Provide the [X, Y] coordinate of the cell's center where the given text is located.  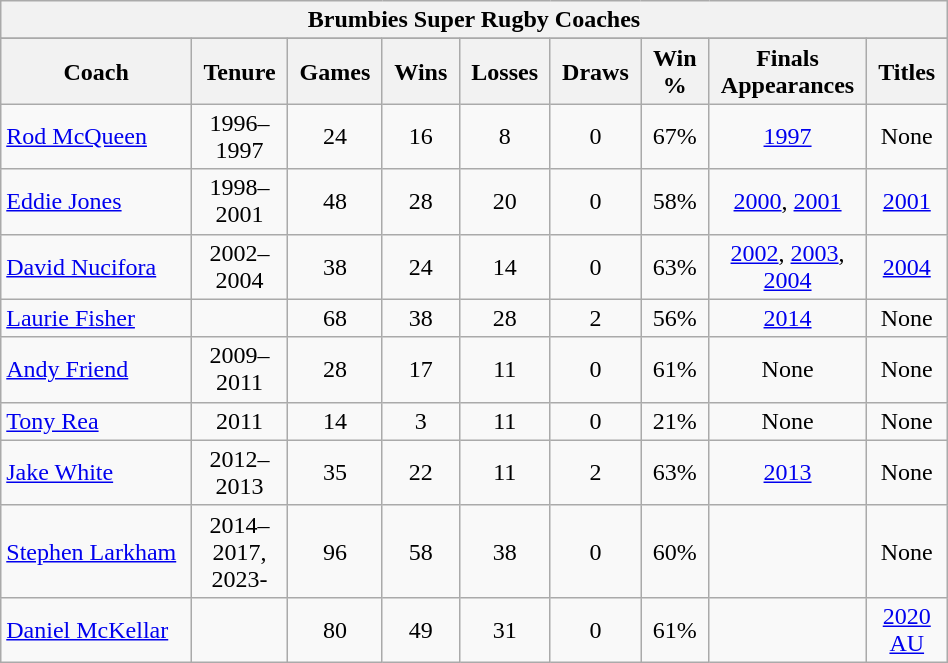
Coach [96, 72]
80 [336, 630]
2001 [906, 202]
Games [336, 72]
David Nucifora [96, 266]
58 [420, 551]
2012–2013 [239, 472]
2002–2004 [239, 266]
56% [675, 318]
67% [675, 136]
Draws [596, 72]
1998–2001 [239, 202]
60% [675, 551]
96 [336, 551]
2013 [788, 472]
17 [420, 370]
Losses [504, 72]
2011 [239, 421]
Tenure [239, 72]
Eddie Jones [96, 202]
Win % [675, 72]
2020 AU [906, 630]
Stephen Larkham [96, 551]
Titles [906, 72]
2004 [906, 266]
Andy Friend [96, 370]
Rod McQueen [96, 136]
31 [504, 630]
35 [336, 472]
2014 [788, 318]
49 [420, 630]
3 [420, 421]
1997 [788, 136]
Wins [420, 72]
8 [504, 136]
Finals Appearances [788, 72]
2009–2011 [239, 370]
21% [675, 421]
2014–2017, 2023- [239, 551]
58% [675, 202]
2000, 2001 [788, 202]
Daniel McKellar [96, 630]
Laurie Fisher [96, 318]
16 [420, 136]
1996–1997 [239, 136]
22 [420, 472]
Jake White [96, 472]
Brumbies Super Rugby Coaches [474, 20]
68 [336, 318]
48 [336, 202]
2002, 2003, 2004 [788, 266]
20 [504, 202]
Tony Rea [96, 421]
